Capture the cell that displays the provided text and extract its (x, y) central coordinate. 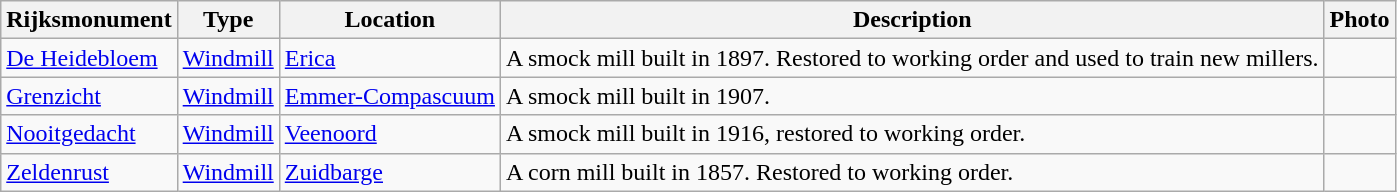
Zeldenrust (89, 172)
A smock mill built in 1907. (912, 96)
A smock mill built in 1916, restored to working order. (912, 134)
Veenoord (390, 134)
De Heidebloem (89, 58)
Zuidbarge (390, 172)
A corn mill built in 1857. Restored to working order. (912, 172)
A smock mill built in 1897. Restored to working order and used to train new millers. (912, 58)
Nooitgedacht (89, 134)
Location (390, 20)
Grenzicht (89, 96)
Photo (1360, 20)
Description (912, 20)
Emmer-Compascuum (390, 96)
Type (228, 20)
Erica (390, 58)
Rijksmonument (89, 20)
